Capture the cell that displays the provided text and extract its (X, Y) central coordinate. 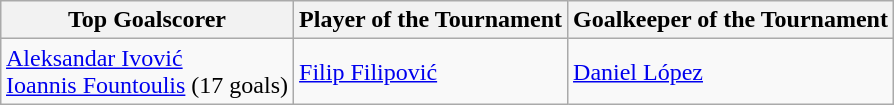
Filip Filipović (431, 72)
Top Goalscorer (146, 20)
Daniel López (731, 72)
Goalkeeper of the Tournament (731, 20)
Player of the Tournament (431, 20)
Aleksandar Ivović Ioannis Fountoulis (17 goals) (146, 72)
